Return the [x, y] coordinate for the center point of the cell that contains the specified text.  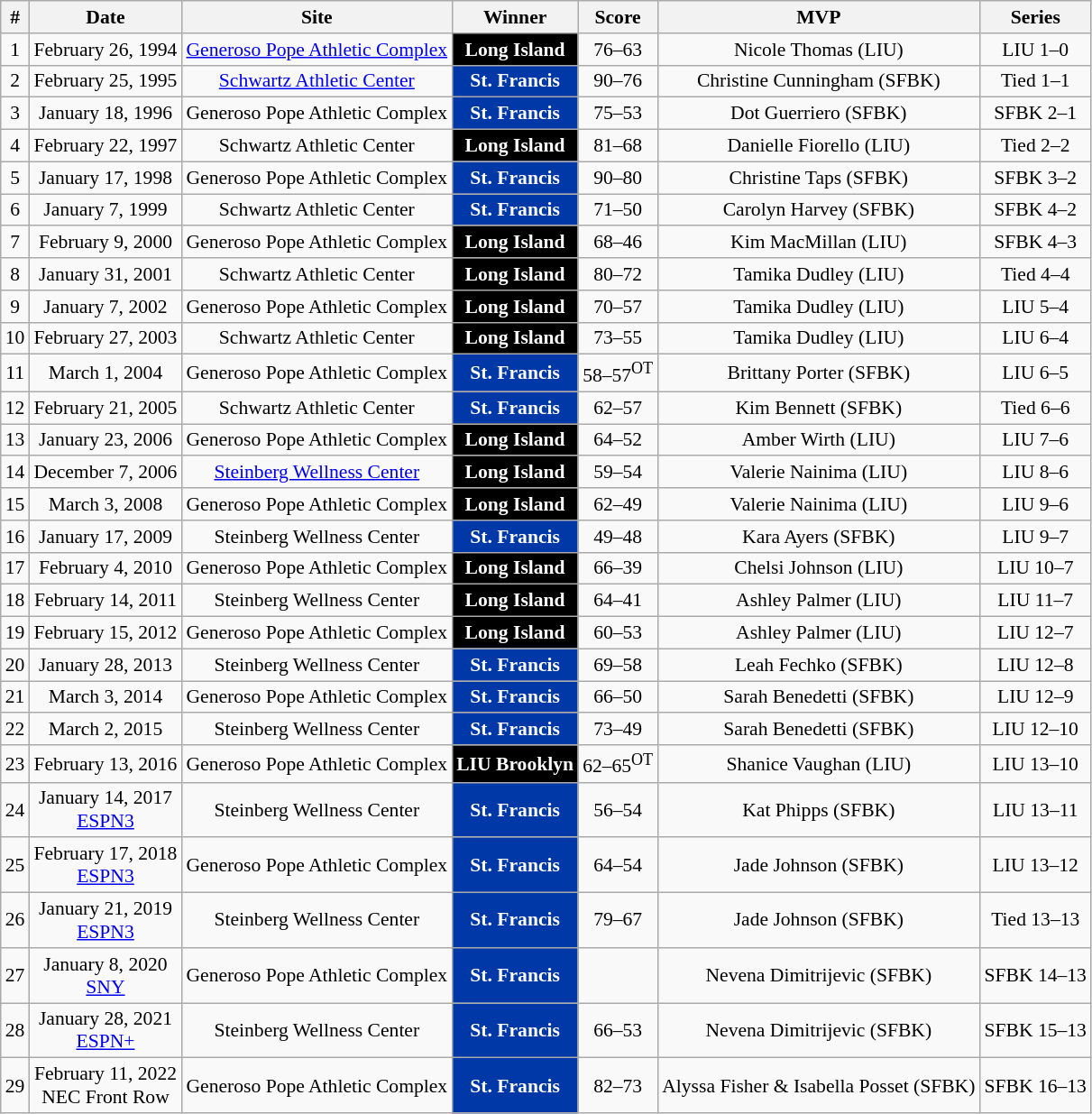
Carolyn Harvey (SFBK) [819, 210]
17 [15, 568]
SFBK 4–3 [1035, 243]
3 [15, 114]
26 [15, 920]
Score [618, 17]
60–53 [618, 633]
December 7, 2006 [105, 473]
16 [15, 537]
Brittany Porter (SFBK) [819, 373]
February 14, 2011 [105, 601]
25 [15, 866]
LIU 9–7 [1035, 537]
66–39 [618, 568]
59–54 [618, 473]
LIU 7–6 [1035, 440]
Nicole Thomas (LIU) [819, 50]
Tied 1–1 [1035, 81]
February 4, 2010 [105, 568]
66–53 [618, 1030]
LIU 9–6 [1035, 504]
SFBK 16–13 [1035, 1086]
Amber Wirth (LIU) [819, 440]
January 31, 2001 [105, 274]
Tied 13–13 [1035, 920]
LIU 12–7 [1035, 633]
Kim Bennett (SFBK) [819, 408]
4 [15, 146]
LIU 1–0 [1035, 50]
January 23, 2006 [105, 440]
LIU 13–11 [1035, 810]
LIU 6–4 [1035, 338]
LIU 10–7 [1035, 568]
LIU 12–10 [1035, 730]
15 [15, 504]
Kara Ayers (SFBK) [819, 537]
LIU 11–7 [1035, 601]
January 28, 2021 ESPN+ [105, 1030]
64–52 [618, 440]
SFBK 2–1 [1035, 114]
70–57 [618, 307]
February 21, 2005 [105, 408]
March 2, 2015 [105, 730]
January 21, 2019 ESPN3 [105, 920]
80–72 [618, 274]
Kat Phipps (SFBK) [819, 810]
62–65OT [618, 763]
68–46 [618, 243]
February 13, 2016 [105, 763]
January 28, 2013 [105, 665]
February 27, 2003 [105, 338]
64–41 [618, 601]
28 [15, 1030]
SFBK 15–13 [1035, 1030]
February 11, 2022 NEC Front Row [105, 1086]
Site [317, 17]
18 [15, 601]
LIU 13–10 [1035, 763]
January 14, 2017 ESPN3 [105, 810]
Danielle Fiorello (LIU) [819, 146]
82–73 [618, 1086]
23 [15, 763]
February 26, 1994 [105, 50]
February 25, 1995 [105, 81]
9 [15, 307]
90–76 [618, 81]
March 3, 2014 [105, 697]
Kim MacMillan (LIU) [819, 243]
Tied 2–2 [1035, 146]
Shanice Vaughan (LIU) [819, 763]
March 1, 2004 [105, 373]
90–80 [618, 178]
10 [15, 338]
79–67 [618, 920]
22 [15, 730]
Leah Fechko (SFBK) [819, 665]
62–49 [618, 504]
Dot Guerriero (SFBK) [819, 114]
27 [15, 976]
11 [15, 373]
SFBK 4–2 [1035, 210]
LIU 12–9 [1035, 697]
19 [15, 633]
81–68 [618, 146]
LIU 5–4 [1035, 307]
64–54 [618, 866]
5 [15, 178]
75–53 [618, 114]
February 15, 2012 [105, 633]
20 [15, 665]
February 9, 2000 [105, 243]
LIU 12–8 [1035, 665]
29 [15, 1086]
January 7, 2002 [105, 307]
13 [15, 440]
21 [15, 697]
49–48 [618, 537]
LIU Brooklyn [515, 763]
Series [1035, 17]
71–50 [618, 210]
Winner [515, 17]
2 [15, 81]
58–57OT [618, 373]
MVP [819, 17]
66–50 [618, 697]
Alyssa Fisher & Isabella Posset (SFBK) [819, 1086]
March 3, 2008 [105, 504]
February 22, 1997 [105, 146]
24 [15, 810]
January 18, 1996 [105, 114]
73–55 [618, 338]
Christine Cunningham (SFBK) [819, 81]
# [15, 17]
12 [15, 408]
62–57 [618, 408]
LIU 8–6 [1035, 473]
14 [15, 473]
7 [15, 243]
Chelsi Johnson (LIU) [819, 568]
February 17, 2018 ESPN3 [105, 866]
73–49 [618, 730]
Date [105, 17]
SFBK 14–13 [1035, 976]
January 8, 2020 SNY [105, 976]
LIU 6–5 [1035, 373]
Tied 4–4 [1035, 274]
January 17, 1998 [105, 178]
76–63 [618, 50]
69–58 [618, 665]
Tied 6–6 [1035, 408]
LIU 13–12 [1035, 866]
1 [15, 50]
Christine Taps (SFBK) [819, 178]
56–54 [618, 810]
January 7, 1999 [105, 210]
8 [15, 274]
January 17, 2009 [105, 537]
6 [15, 210]
SFBK 3–2 [1035, 178]
